Provide the [X, Y] coordinate of the cell's center where the given text is located.  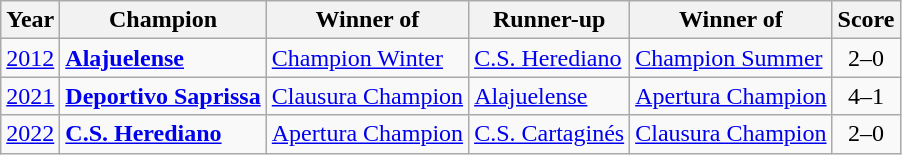
2021 [30, 96]
Score [866, 20]
4–1 [866, 96]
Champion Summer [731, 58]
C.S. Cartaginés [550, 134]
Champion [163, 20]
Champion Winter [367, 58]
Deportivo Saprissa [163, 96]
2022 [30, 134]
2012 [30, 58]
Runner-up [550, 20]
Year [30, 20]
